Identify which cell holds the provided text, then report its (X, Y) central coordinate. 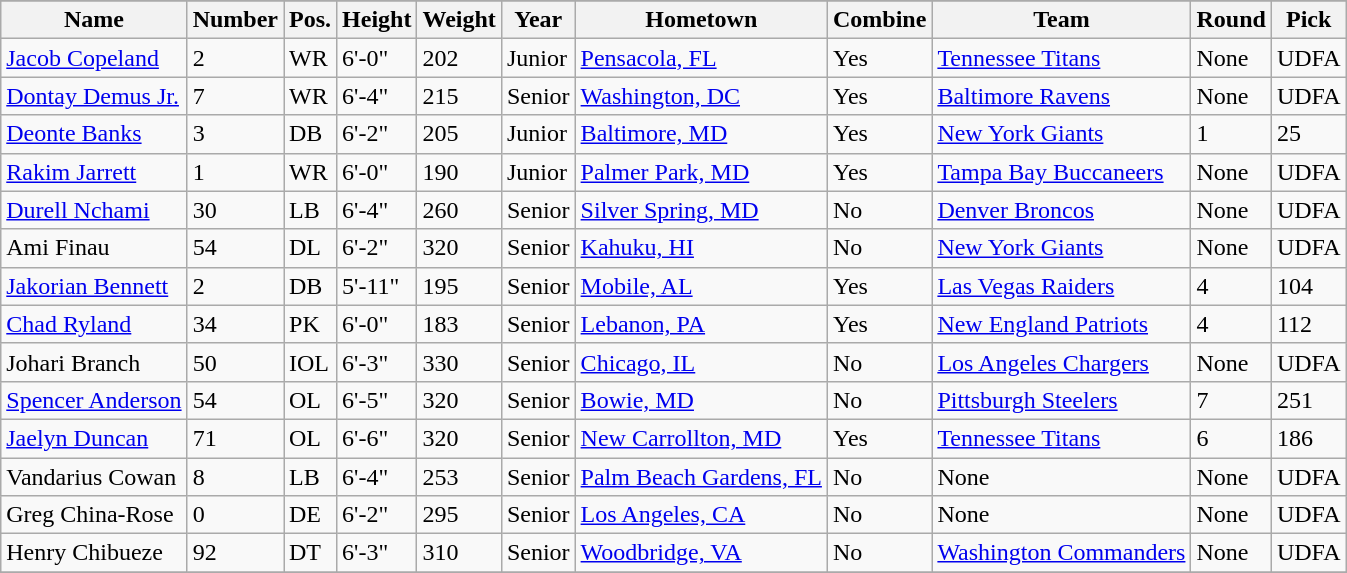
Greg China-Rose (94, 515)
330 (459, 362)
Lebanon, PA (701, 324)
Vandarius Cowan (94, 477)
Chad Ryland (94, 324)
25 (1308, 134)
Bowie, MD (701, 400)
3 (235, 134)
New England Patriots (1062, 324)
Chicago, IL (701, 362)
Weight (459, 20)
190 (459, 172)
183 (459, 324)
0 (235, 515)
Ami Finau (94, 248)
PK (310, 324)
30 (235, 210)
Tampa Bay Buccaneers (1062, 172)
DE (310, 515)
195 (459, 286)
Year (538, 20)
92 (235, 553)
Washington Commanders (1062, 553)
202 (459, 58)
New Carrollton, MD (701, 438)
Jaelyn Duncan (94, 438)
Pittsburgh Steelers (1062, 400)
205 (459, 134)
Johari Branch (94, 362)
253 (459, 477)
Baltimore Ravens (1062, 96)
DT (310, 553)
Combine (879, 20)
Team (1062, 20)
Name (94, 20)
Palm Beach Gardens, FL (701, 477)
Number (235, 20)
Height (377, 20)
Pensacola, FL (701, 58)
6'-5" (377, 400)
Denver Broncos (1062, 210)
Baltimore, MD (701, 134)
Washington, DC (701, 96)
8 (235, 477)
260 (459, 210)
Pos. (310, 20)
Las Vegas Raiders (1062, 286)
IOL (310, 362)
Dontay Demus Jr. (94, 96)
Palmer Park, MD (701, 172)
Mobile, AL (701, 286)
Hometown (701, 20)
71 (235, 438)
215 (459, 96)
Pick (1308, 20)
310 (459, 553)
251 (1308, 400)
Jacob Copeland (94, 58)
Kahuku, HI (701, 248)
6'-6" (377, 438)
Deonte Banks (94, 134)
Rakim Jarrett (94, 172)
34 (235, 324)
Silver Spring, MD (701, 210)
186 (1308, 438)
104 (1308, 286)
5'-11" (377, 286)
Durell Nchami (94, 210)
295 (459, 515)
112 (1308, 324)
Jakorian Bennett (94, 286)
DL (310, 248)
6 (1231, 438)
Round (1231, 20)
Woodbridge, VA (701, 553)
Spencer Anderson (94, 400)
Los Angeles Chargers (1062, 362)
Los Angeles, CA (701, 515)
50 (235, 362)
Henry Chibueze (94, 553)
